Provide the [X, Y] coordinate of the cell's center where the given text is located.  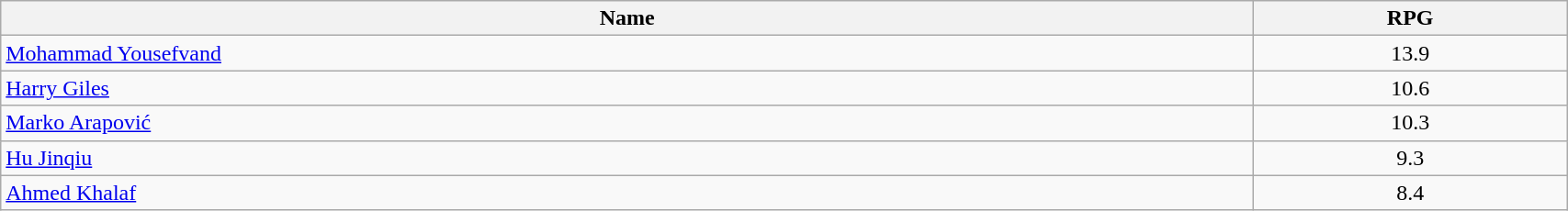
9.3 [1411, 158]
Mohammad Yousefvand [627, 53]
10.6 [1411, 88]
Name [627, 18]
Ahmed Khalaf [627, 193]
Marko Arapović [627, 123]
8.4 [1411, 193]
10.3 [1411, 123]
RPG [1411, 18]
Harry Giles [627, 88]
13.9 [1411, 53]
Hu Jinqiu [627, 158]
